For the text-containing cell, return its midpoint in [x, y] coordinate format. 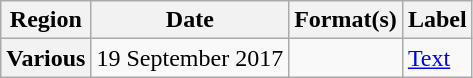
Text [437, 58]
19 September 2017 [190, 58]
Label [437, 20]
Date [190, 20]
Region [46, 20]
Format(s) [346, 20]
Various [46, 58]
